Identify which cell holds the provided text, then report its (X, Y) central coordinate. 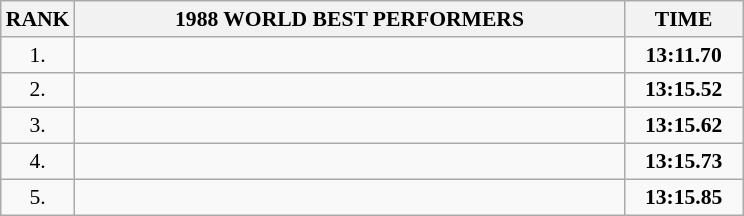
4. (38, 162)
TIME (684, 19)
2. (38, 90)
13:15.85 (684, 197)
RANK (38, 19)
13:15.52 (684, 90)
13:15.73 (684, 162)
1988 WORLD BEST PERFORMERS (349, 19)
3. (38, 126)
1. (38, 55)
13:11.70 (684, 55)
5. (38, 197)
13:15.62 (684, 126)
